Search for the cell housing the specified text and yield its (x, y) center coordinate. 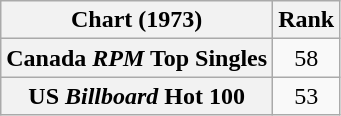
58 (306, 58)
Chart (1973) (137, 20)
Canada RPM Top Singles (137, 58)
US Billboard Hot 100 (137, 96)
53 (306, 96)
Rank (306, 20)
